Identify which cell holds the provided text, then report its (x, y) central coordinate. 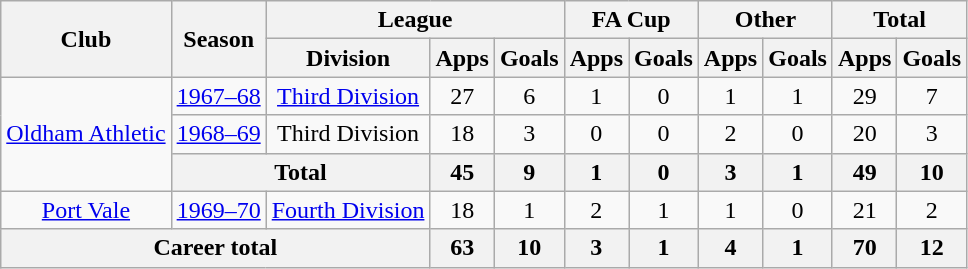
Division (348, 58)
12 (932, 248)
Port Vale (86, 210)
League (415, 20)
45 (462, 172)
21 (864, 210)
1969–70 (218, 210)
4 (730, 248)
FA Cup (631, 20)
Career total (216, 248)
Fourth Division (348, 210)
Club (86, 39)
63 (462, 248)
1968–69 (218, 134)
Oldham Athletic (86, 134)
29 (864, 96)
70 (864, 248)
1967–68 (218, 96)
Season (218, 39)
9 (529, 172)
7 (932, 96)
49 (864, 172)
6 (529, 96)
27 (462, 96)
Other (765, 20)
20 (864, 134)
